Output the (x, y) coordinate of the center of the cell containing the given text.  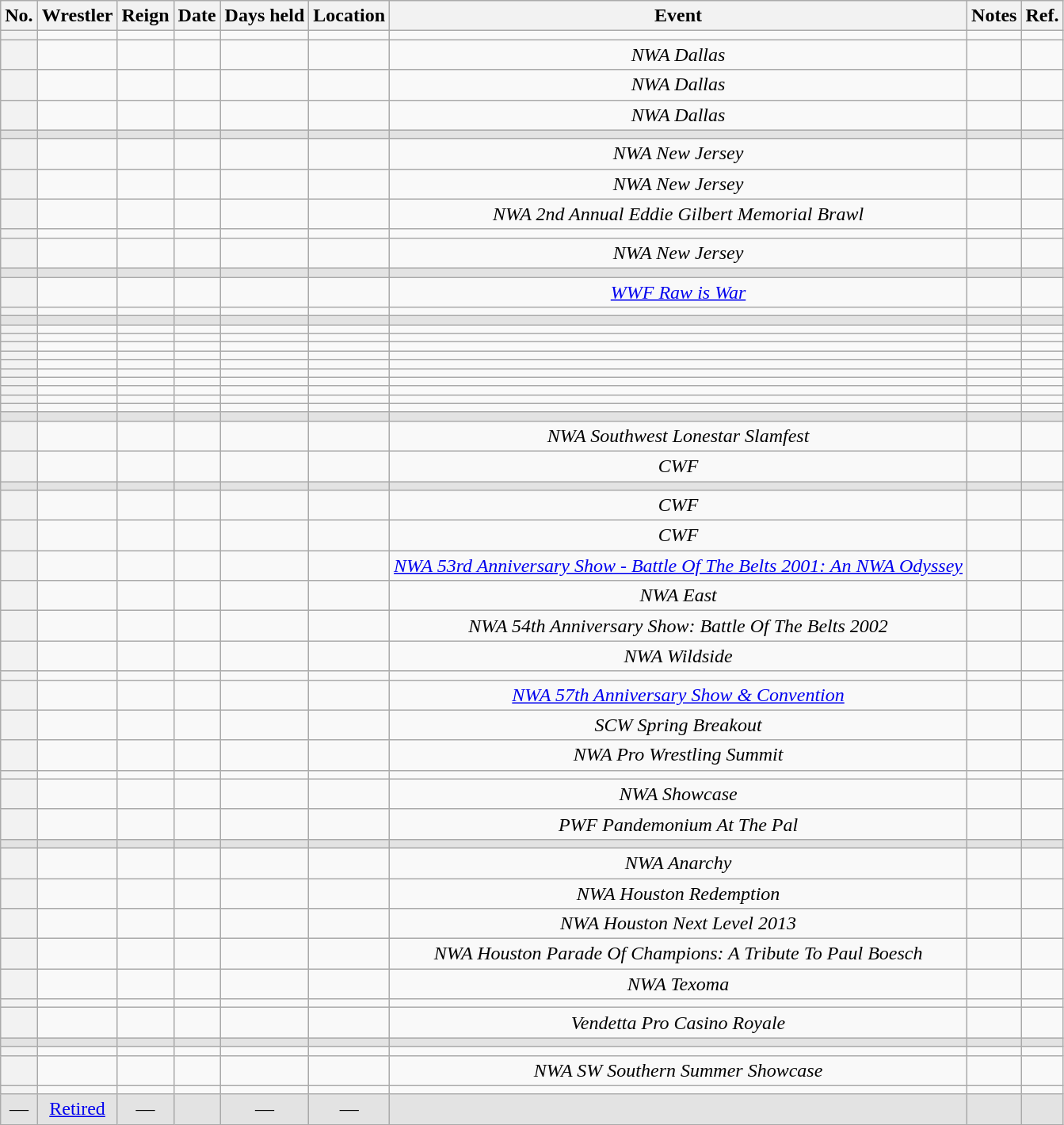
NWA 57th Anniversary Show & Convention (678, 695)
NWA Houston Parade Of Champions: A Tribute To Paul Boesch (678, 954)
NWA East (678, 596)
NWA Texoma (678, 984)
SCW Spring Breakout (678, 725)
NWA Southwest Lonestar Slamfest (678, 436)
NWA 53rd Anniversary Show - Battle Of The Belts 2001: An NWA Odyssey (678, 566)
No. (19, 16)
NWA Wildside (678, 656)
Event (678, 16)
NWA Pro Wrestling Summit (678, 755)
WWF Raw is War (678, 292)
Notes (994, 16)
NWA 2nd Annual Eddie Gilbert Memorial Brawl (678, 214)
NWA Anarchy (678, 863)
Location (349, 16)
NWA SW Southern Summer Showcase (678, 1070)
NWA Houston Redemption (678, 893)
NWA 54th Anniversary Show: Battle Of The Belts 2002 (678, 626)
NWA Showcase (678, 794)
Ref. (1043, 16)
Date (196, 16)
PWF Pandemonium At The Pal (678, 824)
Reign (146, 16)
Wrestler (78, 16)
Vendetta Pro Casino Royale (678, 1023)
Retired (78, 1109)
Days held (265, 16)
NWA Houston Next Level 2013 (678, 924)
